For the text-containing cell, return its midpoint in (x, y) coordinate format. 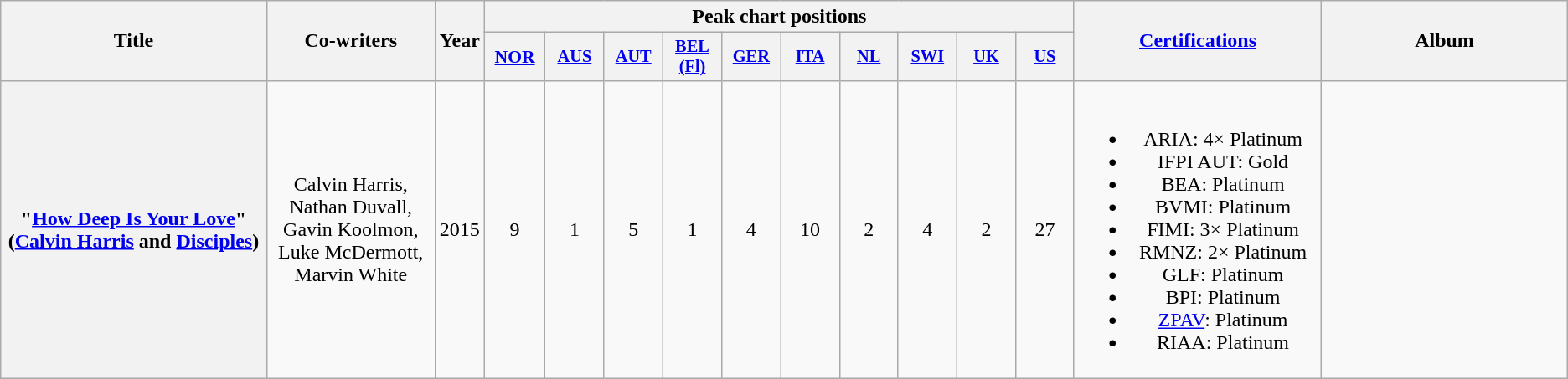
AUS (575, 57)
NOR (514, 57)
Certifications (1198, 41)
Co-writers (350, 41)
Peak chart positions (779, 17)
UK (986, 57)
10 (810, 229)
27 (1044, 229)
GER (751, 57)
BEL (Fl) (692, 57)
Year (459, 41)
5 (633, 229)
"How Deep Is Your Love"(Calvin Harris and Disciples) (134, 229)
Calvin Harris, Nathan Duvall, Gavin Koolmon, Luke McDermott, Marvin White (350, 229)
ARIA: 4× PlatinumIFPI AUT: GoldBEA: PlatinumBVMI: PlatinumFIMI: 3× PlatinumRMNZ: 2× PlatinumGLF: PlatinumBPI: PlatinumZPAV: PlatinumRIAA: Platinum (1198, 229)
2015 (459, 229)
Title (134, 41)
Album (1445, 41)
AUT (633, 57)
NL (869, 57)
ITA (810, 57)
US (1044, 57)
SWI (927, 57)
9 (514, 229)
